Find where the given text appears and provide that cell's center as [x, y] coordinate. 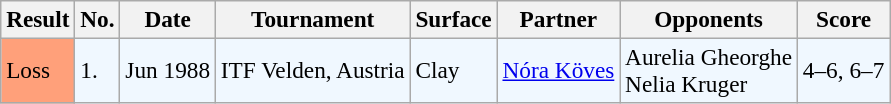
Partner [558, 19]
Surface [454, 19]
Clay [454, 70]
Opponents [709, 19]
Score [843, 19]
1. [98, 70]
Jun 1988 [168, 70]
Result [38, 19]
Tournament [312, 19]
Aurelia Gheorghe Nelia Kruger [709, 70]
Nóra Köves [558, 70]
Date [168, 19]
ITF Velden, Austria [312, 70]
Loss [38, 70]
4–6, 6–7 [843, 70]
No. [98, 19]
